Find where the given text appears and provide that cell's center as [X, Y] coordinate. 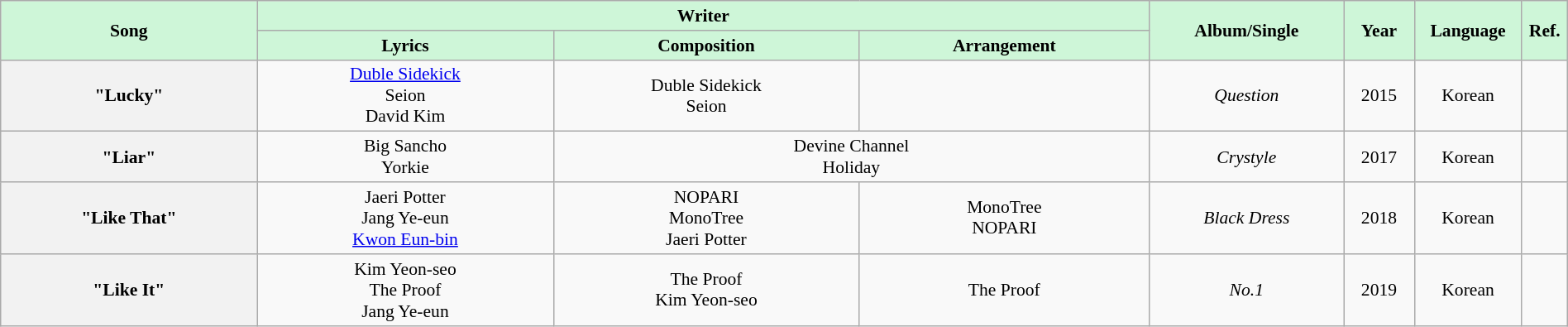
Arrangement [1004, 45]
Song [129, 30]
Devine Channel Holiday [852, 157]
"Like It" [129, 290]
No.1 [1247, 290]
Duble Sidekick Seion David Kim [405, 96]
2017 [1379, 157]
Composition [706, 45]
Black Dress [1247, 219]
Album/Single [1247, 30]
"Liar" [129, 157]
2018 [1379, 219]
Crystyle [1247, 157]
Lyrics [405, 45]
"Lucky" [129, 96]
Writer [703, 16]
Year [1379, 30]
Kim Yeon-seo The Proof Jang Ye-eun [405, 290]
NOPARI MonoTree Jaeri Potter [706, 219]
MonoTree NOPARI [1004, 219]
Ref. [1545, 30]
2019 [1379, 290]
Big Sancho Yorkie [405, 157]
The Proof [1004, 290]
The Proof Kim Yeon-seo [706, 290]
Duble Sidekick Seion [706, 96]
Language [1468, 30]
2015 [1379, 96]
Question [1247, 96]
"Like That" [129, 219]
Jaeri Potter Jang Ye-eun Kwon Eun-bin [405, 219]
